Extract the (x, y) coordinate from the center of the cell holding the provided text.  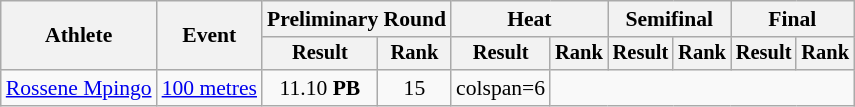
Athlete (79, 36)
Rossene Mpingo (79, 88)
colspan=6 (500, 88)
Event (210, 36)
11.10 PB (320, 88)
15 (414, 88)
Heat (530, 19)
Semifinal (670, 19)
100 metres (210, 88)
Preliminary Round (356, 19)
Final (792, 19)
